Find where the given text appears and provide that cell's center as [x, y] coordinate. 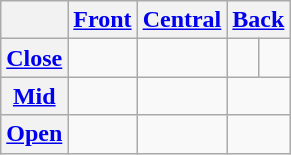
Mid [34, 96]
Close [34, 58]
Back [258, 20]
Open [34, 134]
Central [182, 20]
Front [102, 20]
